Identify which cell holds the provided text, then report its (x, y) central coordinate. 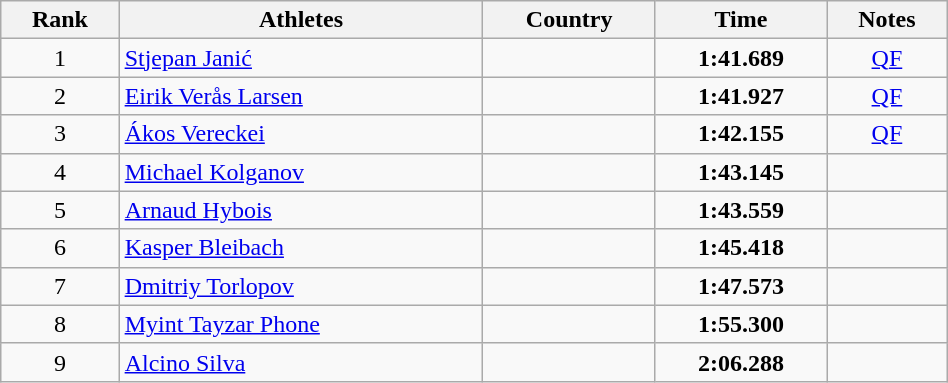
Time (740, 20)
9 (60, 362)
5 (60, 210)
Alcino Silva (301, 362)
4 (60, 172)
3 (60, 134)
2 (60, 96)
1:41.927 (740, 96)
1:43.559 (740, 210)
1:43.145 (740, 172)
6 (60, 248)
Michael Kolganov (301, 172)
8 (60, 324)
1:47.573 (740, 286)
Stjepan Janić (301, 58)
Myint Tayzar Phone (301, 324)
Kasper Bleibach (301, 248)
Ákos Vereckei (301, 134)
Country (569, 20)
Notes (888, 20)
2:06.288 (740, 362)
Eirik Verås Larsen (301, 96)
Dmitriy Torlopov (301, 286)
Arnaud Hybois (301, 210)
1:45.418 (740, 248)
1:41.689 (740, 58)
1 (60, 58)
1:42.155 (740, 134)
1:55.300 (740, 324)
Athletes (301, 20)
7 (60, 286)
Rank (60, 20)
